Detect which cell encompasses the target text, then output its (X, Y) center coordinate. 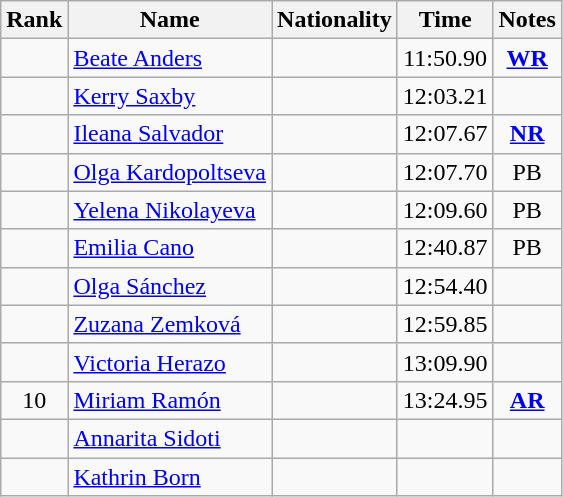
WR (527, 58)
Victoria Herazo (170, 362)
Rank (34, 20)
12:09.60 (445, 210)
12:59.85 (445, 324)
13:24.95 (445, 400)
AR (527, 400)
13:09.90 (445, 362)
Name (170, 20)
12:07.70 (445, 172)
12:40.87 (445, 248)
Olga Kardopoltseva (170, 172)
Time (445, 20)
Olga Sánchez (170, 286)
Beate Anders (170, 58)
Miriam Ramón (170, 400)
Notes (527, 20)
11:50.90 (445, 58)
12:54.40 (445, 286)
Kerry Saxby (170, 96)
Ileana Salvador (170, 134)
Emilia Cano (170, 248)
NR (527, 134)
Kathrin Born (170, 477)
Zuzana Zemková (170, 324)
Yelena Nikolayeva (170, 210)
12:07.67 (445, 134)
Annarita Sidoti (170, 438)
Nationality (335, 20)
10 (34, 400)
12:03.21 (445, 96)
